For the text-containing cell, return its midpoint in (x, y) coordinate format. 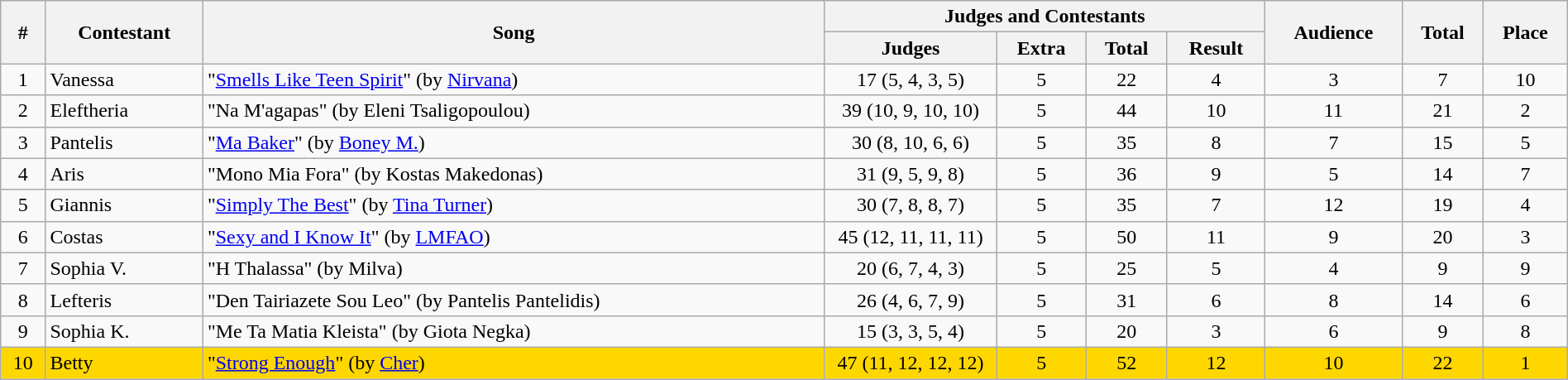
Vanessa (124, 79)
Judges (911, 48)
31 (1126, 300)
31 (9, 5, 9, 8) (911, 174)
45 (12, 11, 11, 11) (911, 237)
Sophia K. (124, 331)
"Mono Mia Fora" (by Kostas Makedonas) (514, 174)
Costas (124, 237)
Extra (1041, 48)
"Me Ta Matia Kleista" (by Giota Negka) (514, 331)
Judges and Contestants (1045, 17)
Betty (124, 363)
"Den Tairiazete Sou Leo" (by Pantelis Pantelidis) (514, 300)
44 (1126, 111)
30 (8, 10, 6, 6) (911, 142)
"H Thalassa" (by Milva) (514, 268)
25 (1126, 268)
52 (1126, 363)
47 (11, 12, 12, 12) (911, 363)
Song (514, 32)
15 (3, 3, 5, 4) (911, 331)
Sophia V. (124, 268)
"Na M'agapas" (by Eleni Tsaligopoulou) (514, 111)
Pantelis (124, 142)
36 (1126, 174)
Aris (124, 174)
20 (6, 7, 4, 3) (911, 268)
Result (1216, 48)
15 (1442, 142)
"Strong Enough" (by Cher) (514, 363)
Giannis (124, 205)
26 (4, 6, 7, 9) (911, 300)
"Ma Baker" (by Boney M.) (514, 142)
19 (1442, 205)
21 (1442, 111)
"Smells Like Teen Spirit" (by Nirvana) (514, 79)
17 (5, 4, 3, 5) (911, 79)
Place (1526, 32)
39 (10, 9, 10, 10) (911, 111)
"Simply The Best" (by Tina Turner) (514, 205)
"Sexy and I Know It" (by LMFAO) (514, 237)
Eleftheria (124, 111)
Lefteris (124, 300)
50 (1126, 237)
# (23, 32)
Audience (1334, 32)
Contestant (124, 32)
30 (7, 8, 8, 7) (911, 205)
